Identify which cell holds the provided text, then report its [x, y] central coordinate. 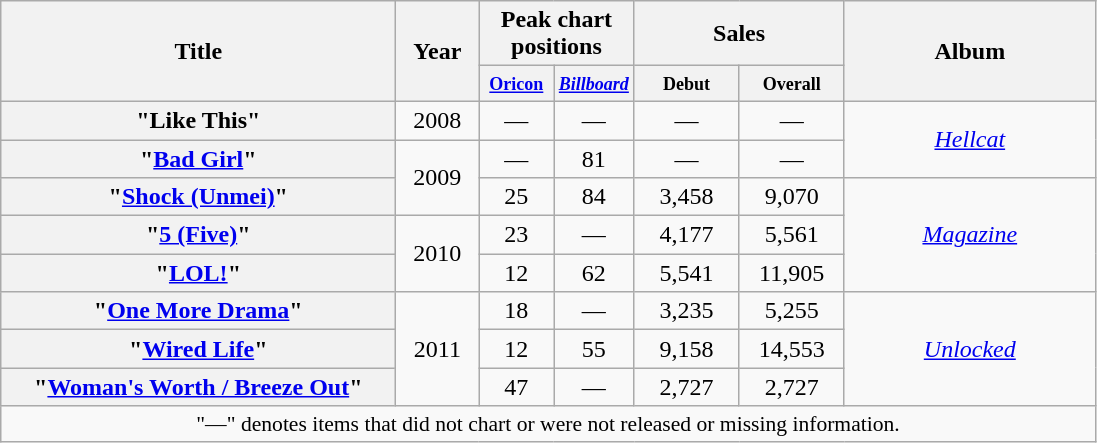
9,070 [792, 197]
"Woman's Worth / Breeze Out" [198, 387]
81 [594, 159]
Year [438, 52]
84 [594, 197]
Sales [739, 34]
Title [198, 52]
4,177 [686, 235]
"One More Drama" [198, 311]
"LOL!" [198, 273]
"5 (Five)" [198, 235]
3,458 [686, 197]
"Bad Girl" [198, 159]
"Wired Life" [198, 349]
Magazine [970, 235]
Album [970, 52]
2008 [438, 120]
Overall [792, 84]
25 [516, 197]
23 [516, 235]
55 [594, 349]
47 [516, 387]
Oricon [516, 84]
2011 [438, 349]
11,905 [792, 273]
14,553 [792, 349]
3,235 [686, 311]
2010 [438, 254]
Billboard [594, 84]
Unlocked [970, 349]
9,158 [686, 349]
5,541 [686, 273]
Hellcat [970, 139]
62 [594, 273]
18 [516, 311]
5,561 [792, 235]
2009 [438, 178]
"—" denotes items that did not chart or were not released or missing information. [548, 424]
"Like This" [198, 120]
"Shock (Unmei)" [198, 197]
Debut [686, 84]
Peak chart positions [556, 34]
5,255 [792, 311]
